Identify which cell holds the provided text, then report its [x, y] central coordinate. 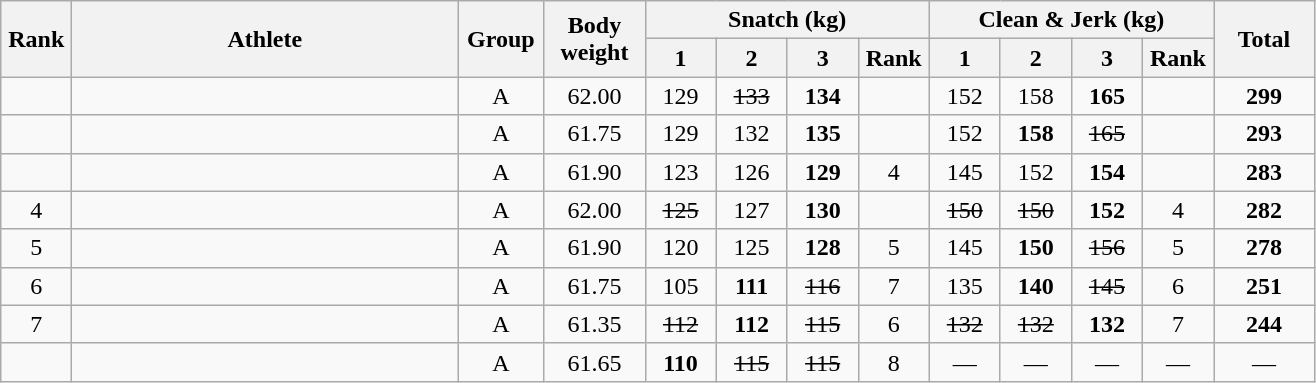
111 [752, 286]
283 [1264, 172]
127 [752, 210]
123 [680, 172]
Body weight [594, 39]
128 [822, 248]
61.35 [594, 324]
156 [1106, 248]
105 [680, 286]
133 [752, 96]
154 [1106, 172]
Clean & Jerk (kg) [1071, 20]
8 [894, 362]
Group [501, 39]
61.65 [594, 362]
126 [752, 172]
Total [1264, 39]
278 [1264, 248]
116 [822, 286]
130 [822, 210]
282 [1264, 210]
Athlete [265, 39]
110 [680, 362]
293 [1264, 134]
244 [1264, 324]
120 [680, 248]
251 [1264, 286]
140 [1036, 286]
Snatch (kg) [787, 20]
299 [1264, 96]
134 [822, 96]
